Provide the (X, Y) coordinate of the cell's center where the given text is located.  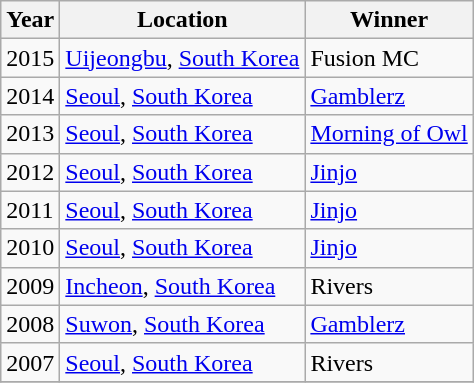
Location (182, 20)
Winner (389, 20)
2011 (30, 210)
2014 (30, 96)
2010 (30, 248)
Morning of Owl (389, 134)
2012 (30, 172)
Incheon, South Korea (182, 286)
2007 (30, 362)
Suwon, South Korea (182, 324)
2009 (30, 286)
2008 (30, 324)
Fusion MC (389, 58)
2013 (30, 134)
Year (30, 20)
Uijeongbu, South Korea (182, 58)
2015 (30, 58)
